From the cell containing the given text, extract its center point as [X, Y] coordinate. 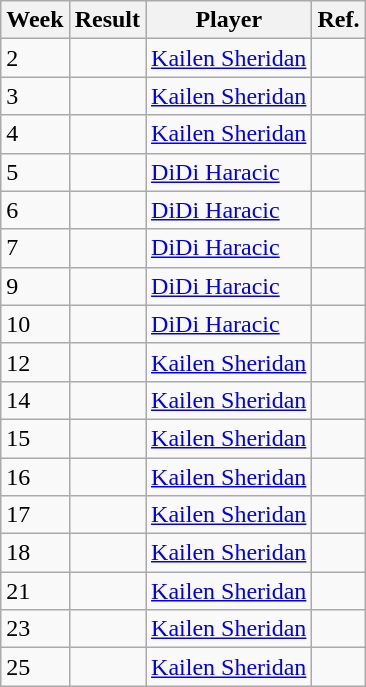
16 [35, 477]
5 [35, 172]
18 [35, 553]
7 [35, 248]
4 [35, 134]
Ref. [338, 20]
14 [35, 400]
2 [35, 58]
12 [35, 362]
21 [35, 591]
Result [107, 20]
25 [35, 667]
10 [35, 324]
23 [35, 629]
15 [35, 438]
3 [35, 96]
6 [35, 210]
Player [229, 20]
17 [35, 515]
Week [35, 20]
9 [35, 286]
